For the text-containing cell, return its midpoint in (x, y) coordinate format. 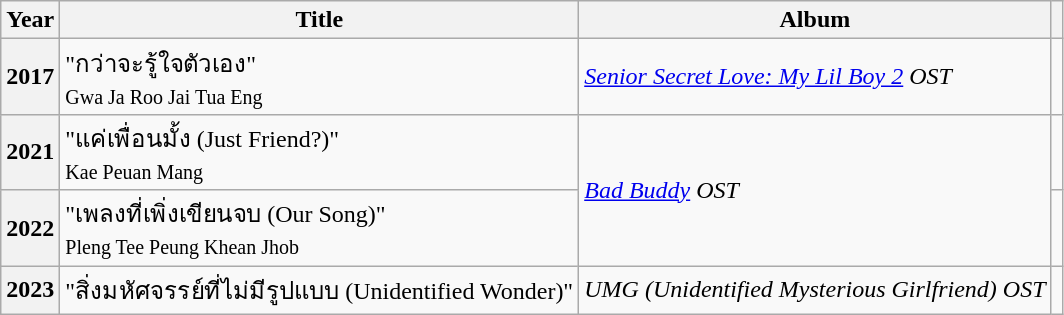
2023 (30, 290)
Senior Secret Love: My Lil Boy 2 OST (815, 77)
"กว่าจะรู้ใจตัวเอง"Gwa Ja Roo Jai Tua Eng (320, 77)
Title (320, 20)
"เพลงที่เพิ่งเขียนจบ (Our Song)"Pleng Tee Peung Khean Jhob (320, 228)
2021 (30, 152)
"แค่เพื่อนมั้ง (Just Friend?)"Kae Peuan Mang (320, 152)
Album (815, 20)
"สิ่งมหัศจรรย์ที่ไม่มีรูปแบบ (Unidentified Wonder)" (320, 290)
Bad Buddy OST (815, 190)
Year (30, 20)
2022 (30, 228)
UMG (Unidentified Mysterious Girlfriend) OST (815, 290)
2017 (30, 77)
